Determine the [x, y] coordinate at the center of the cell enclosing the given text.  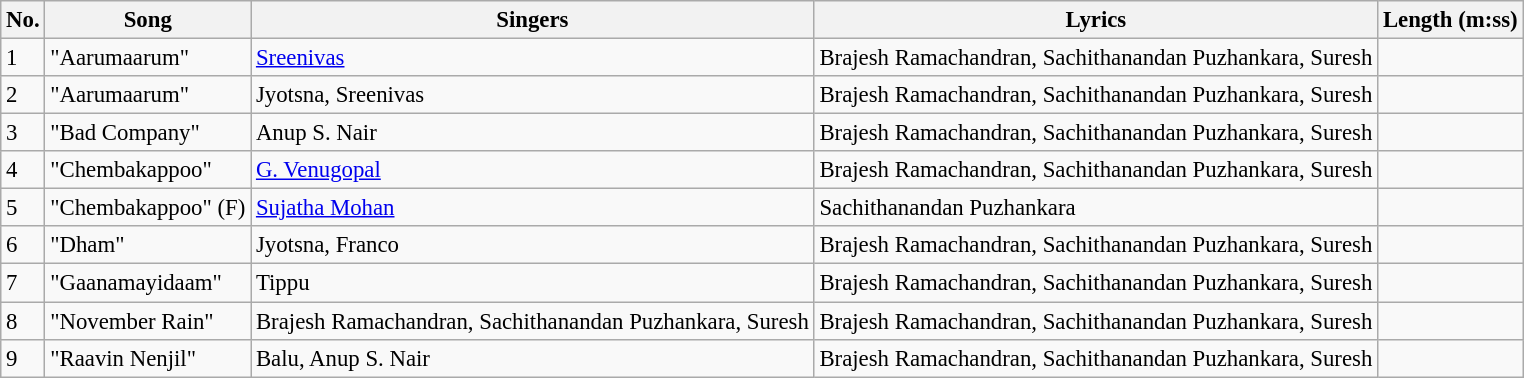
9 [23, 358]
2 [23, 95]
"November Rain" [148, 321]
Singers [532, 20]
Sujatha Mohan [532, 208]
Sreenivas [532, 58]
"Gaanamayidaam" [148, 283]
"Chembakappoo" [148, 170]
Jyotsna, Sreenivas [532, 95]
Song [148, 20]
7 [23, 283]
"Bad Company" [148, 133]
Tippu [532, 283]
5 [23, 208]
No. [23, 20]
"Chembakappoo" (F) [148, 208]
Sachithanandan Puzhankara [1096, 208]
8 [23, 321]
"Dham" [148, 245]
3 [23, 133]
1 [23, 58]
6 [23, 245]
G. Venugopal [532, 170]
4 [23, 170]
Balu, Anup S. Nair [532, 358]
"Raavin Nenjil" [148, 358]
Length (m:ss) [1450, 20]
Jyotsna, Franco [532, 245]
Anup S. Nair [532, 133]
Lyrics [1096, 20]
